Pinpoint the cell where the given text exists, returning its [x, y] midpoint coordinate. 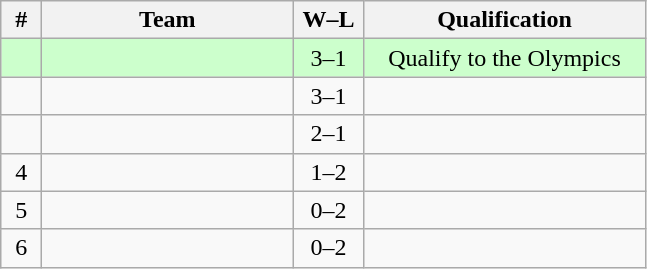
2–1 [328, 134]
1–2 [328, 172]
# [22, 20]
Team [168, 20]
Qualify to the Olympics [504, 58]
4 [22, 172]
5 [22, 210]
6 [22, 248]
Qualification [504, 20]
W–L [328, 20]
